Detect which cell encompasses the target text, then output its (X, Y) center coordinate. 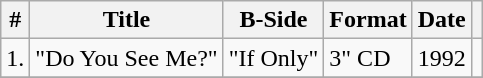
3" CD (368, 58)
B-Side (274, 20)
1992 (442, 58)
"If Only" (274, 58)
"Do You See Me?" (126, 58)
Title (126, 20)
Format (368, 20)
1. (16, 58)
Date (442, 20)
# (16, 20)
